Capture the cell that displays the provided text and extract its [X, Y] central coordinate. 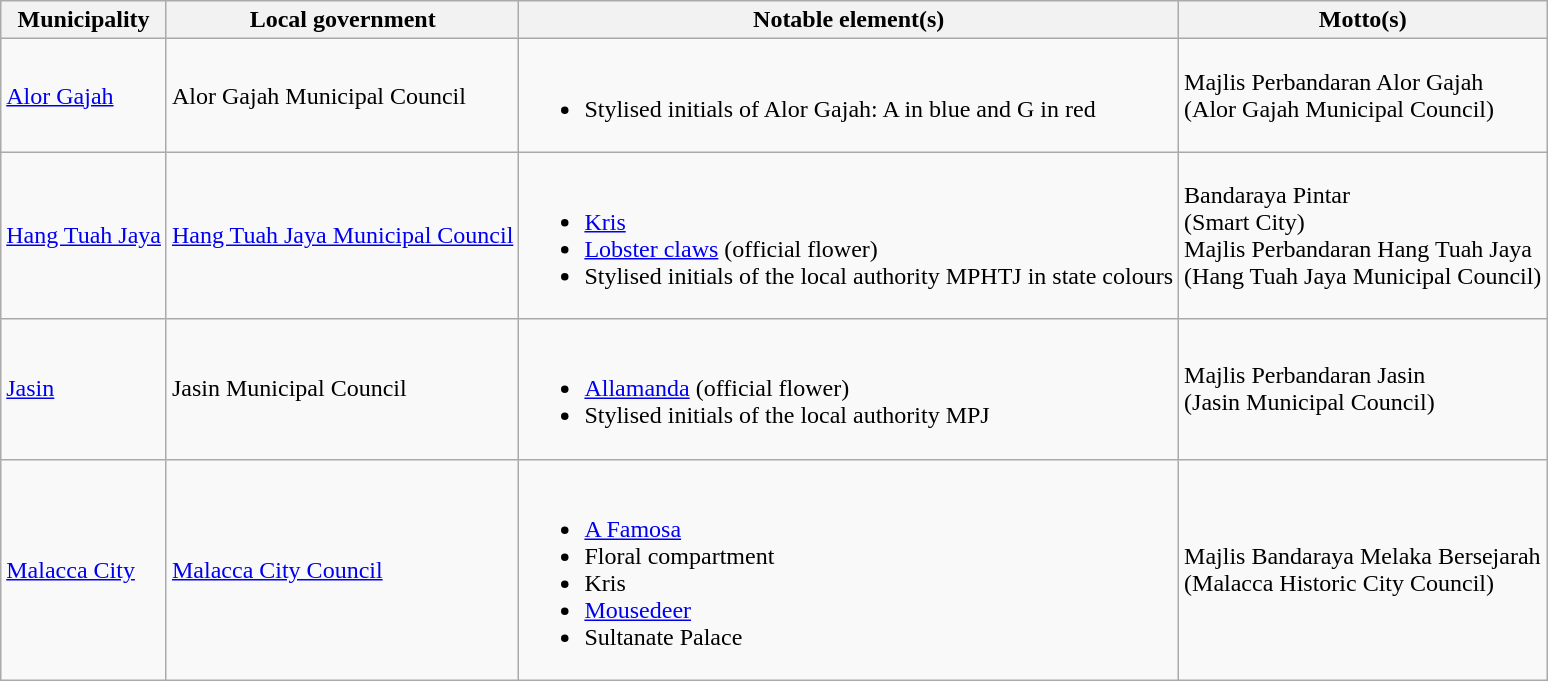
Notable element(s) [849, 20]
Majlis Perbandaran Alor Gajah(Alor Gajah Municipal Council) [1363, 96]
Hang Tuah Jaya Municipal Council [342, 236]
Alor Gajah Municipal Council [342, 96]
Majlis Perbandaran Jasin(Jasin Municipal Council) [1363, 389]
Allamanda (official flower)Stylised initials of the local authority MPJ [849, 389]
Motto(s) [1363, 20]
Stylised initials of Alor Gajah: A in blue and G in red [849, 96]
Malacca City Council [342, 570]
Bandaraya Pintar(Smart City)Majlis Perbandaran Hang Tuah Jaya(Hang Tuah Jaya Municipal Council) [1363, 236]
Local government [342, 20]
Municipality [84, 20]
A FamosaFloral compartmentKrisMousedeerSultanate Palace [849, 570]
Jasin Municipal Council [342, 389]
KrisLobster claws (official flower)Stylised initials of the local authority MPHTJ in state colours [849, 236]
Alor Gajah [84, 96]
Jasin [84, 389]
Majlis Bandaraya Melaka Bersejarah(Malacca Historic City Council) [1363, 570]
Hang Tuah Jaya [84, 236]
Malacca City [84, 570]
